Detect which cell encompasses the target text, then output its (x, y) center coordinate. 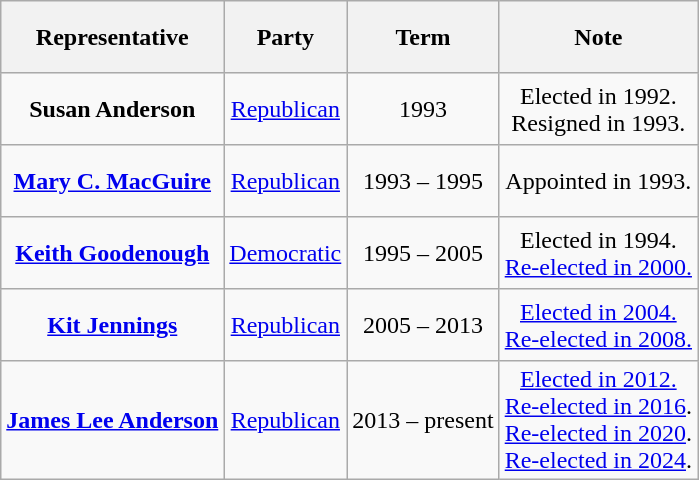
Party (286, 37)
Keith Goodenough (112, 253)
1993 – 1995 (423, 181)
Democratic (286, 253)
Note (598, 37)
Appointed in 1993. (598, 181)
Kit Jennings (112, 325)
Term (423, 37)
Elected in 2012.Re-elected in 2016.Re-elected in 2020.Re-elected in 2024. (598, 420)
2013 – present (423, 420)
2005 – 2013 (423, 325)
1993 (423, 109)
Elected in 1994.Re-elected in 2000. (598, 253)
James Lee Anderson (112, 420)
1995 – 2005 (423, 253)
Elected in 2004.Re-elected in 2008. (598, 325)
Representative (112, 37)
Mary C. MacGuire (112, 181)
Susan Anderson (112, 109)
Elected in 1992.Resigned in 1993. (598, 109)
